Identify which cell holds the provided text, then report its (x, y) central coordinate. 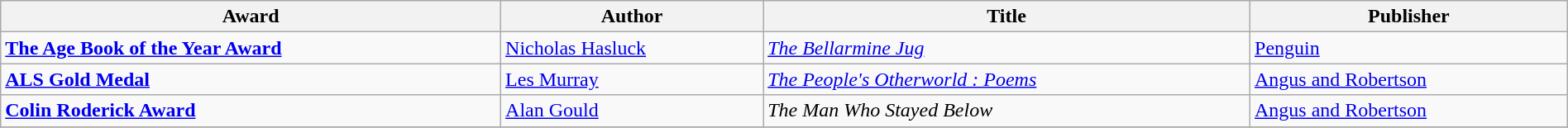
Les Murray (632, 79)
Alan Gould (632, 111)
Award (251, 17)
Penguin (1409, 48)
Author (632, 17)
Publisher (1409, 17)
Colin Roderick Award (251, 111)
ALS Gold Medal (251, 79)
The Man Who Stayed Below (1007, 111)
Nicholas Hasluck (632, 48)
The Bellarmine Jug (1007, 48)
The People's Otherworld : Poems (1007, 79)
Title (1007, 17)
The Age Book of the Year Award (251, 48)
